Output the [X, Y] coordinate of the center of the cell containing the given text.  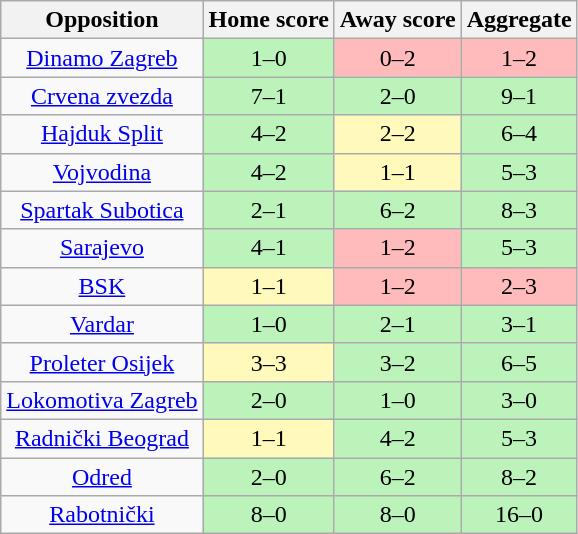
Aggregate [519, 20]
7–1 [268, 96]
Vardar [102, 324]
Crvena zvezda [102, 96]
Radnički Beograd [102, 438]
6–4 [519, 134]
Dinamo Zagreb [102, 58]
Hajduk Split [102, 134]
2–3 [519, 286]
3–3 [268, 362]
2–2 [398, 134]
BSK [102, 286]
8–2 [519, 477]
Odred [102, 477]
Lokomotiva Zagreb [102, 400]
16–0 [519, 515]
Rabotnički [102, 515]
0–2 [398, 58]
3–2 [398, 362]
Away score [398, 20]
9–1 [519, 96]
Opposition [102, 20]
Spartak Subotica [102, 210]
Vojvodina [102, 172]
3–0 [519, 400]
4–1 [268, 248]
Sarajevo [102, 248]
3–1 [519, 324]
Home score [268, 20]
6–5 [519, 362]
8–3 [519, 210]
Proleter Osijek [102, 362]
